From the cell containing the given text, extract its center point as [x, y] coordinate. 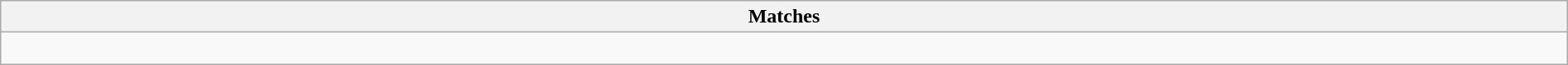
Matches [784, 17]
